Return the [x, y] coordinate for the center point of the cell that contains the specified text.  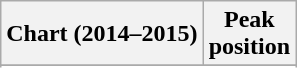
Chart (2014–2015) [102, 34]
Peakposition [249, 34]
